Output the (X, Y) coordinate of the center of the cell containing the given text.  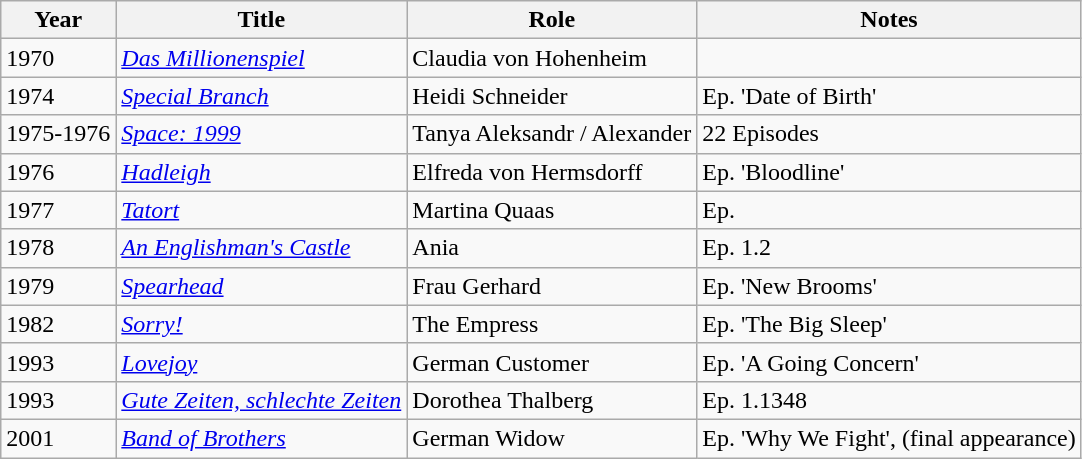
Ep. 'Bloodline' (890, 172)
1978 (58, 248)
Gute Zeiten, schlechte Zeiten (262, 400)
Martina Quaas (552, 210)
2001 (58, 438)
22 Episodes (890, 134)
Role (552, 20)
Ep. 1.1348 (890, 400)
1979 (58, 286)
Space: 1999 (262, 134)
Tanya Aleksandr / Alexander (552, 134)
1982 (58, 324)
Ep. 1.2 (890, 248)
Year (58, 20)
Frau Gerhard (552, 286)
Lovejoy (262, 362)
The Empress (552, 324)
Notes (890, 20)
German Customer (552, 362)
Tatort (262, 210)
Ania (552, 248)
Ep. 'The Big Sleep' (890, 324)
An Englishman's Castle (262, 248)
1977 (58, 210)
Das Millionenspiel (262, 58)
Ep. 'New Brooms' (890, 286)
German Widow (552, 438)
Elfreda von Hermsdorff (552, 172)
Special Branch (262, 96)
Hadleigh (262, 172)
Ep. 'Date of Birth' (890, 96)
Ep. (890, 210)
1974 (58, 96)
Title (262, 20)
1976 (58, 172)
Claudia von Hohenheim (552, 58)
1970 (58, 58)
Spearhead (262, 286)
Ep. 'A Going Concern' (890, 362)
Band of Brothers (262, 438)
Dorothea Thalberg (552, 400)
Heidi Schneider (552, 96)
Sorry! (262, 324)
1975-1976 (58, 134)
Ep. 'Why We Fight', (final appearance) (890, 438)
